Output the (X, Y) coordinate of the center of the cell containing the given text.  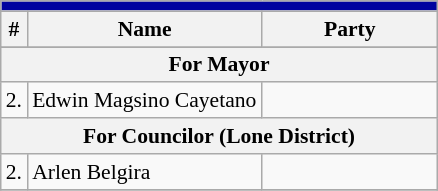
Arlen Belgira (144, 172)
# (14, 29)
For Councilor (Lone District) (220, 136)
For Mayor (220, 65)
Name (144, 29)
Party (350, 29)
Edwin Magsino Cayetano (144, 101)
